Scan for the cell matching the given text and deliver its [X, Y] coordinate at center. 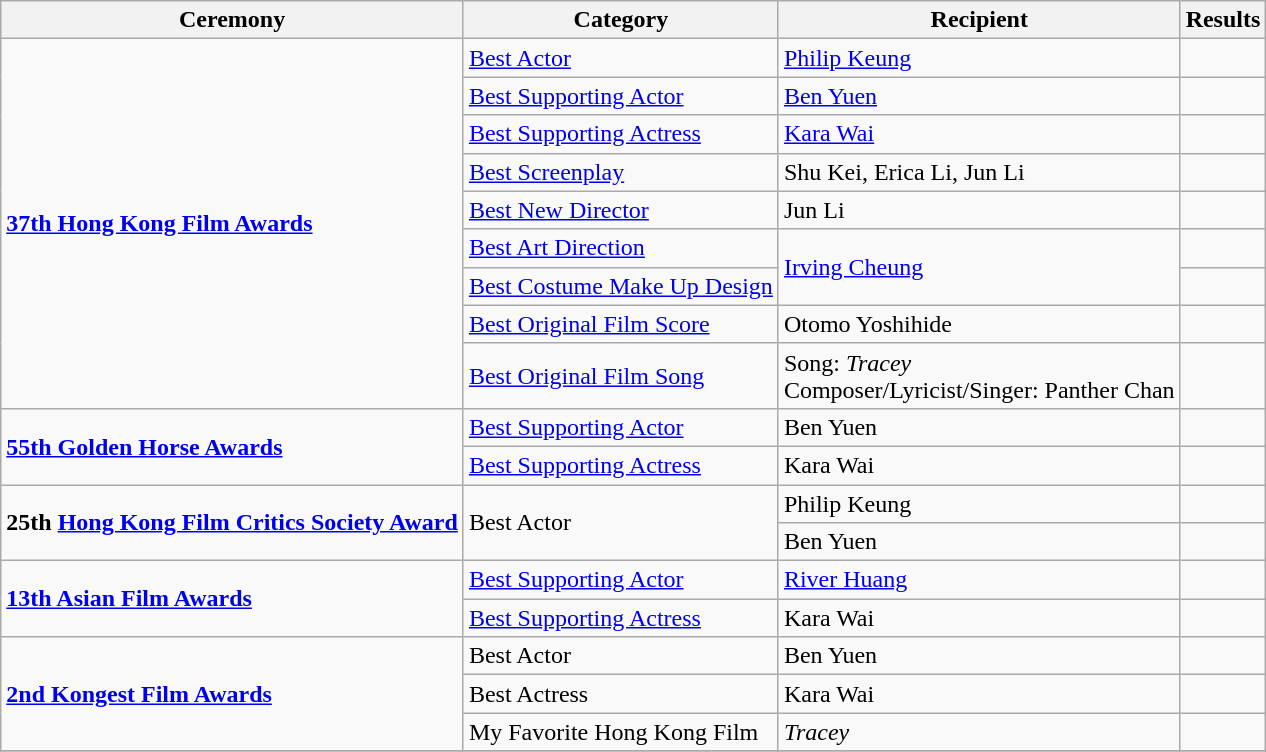
Jun Li [979, 210]
Best Screenplay [620, 172]
2nd Kongest Film Awards [232, 694]
Tracey [979, 732]
Irving Cheung [979, 267]
Results [1223, 20]
Ceremony [232, 20]
55th Golden Horse Awards [232, 446]
My Favorite Hong Kong Film [620, 732]
13th Asian Film Awards [232, 599]
Category [620, 20]
Recipient [979, 20]
Song: TraceyComposer/Lyricist/Singer: Panther Chan [979, 376]
25th Hong Kong Film Critics Society Award [232, 522]
37th Hong Kong Film Awards [232, 224]
River Huang [979, 580]
Shu Kei, Erica Li, Jun Li [979, 172]
Best Original Film Score [620, 324]
Best New Director [620, 210]
Best Costume Make Up Design [620, 286]
Best Actress [620, 694]
Otomo Yoshihide [979, 324]
Best Original Film Song [620, 376]
Best Art Direction [620, 248]
